Output the [x, y] coordinate of the center of the cell containing the given text.  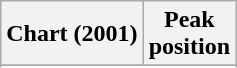
Chart (2001) [72, 34]
Peakposition [189, 34]
